Output the [X, Y] coordinate of the center of the cell containing the given text.  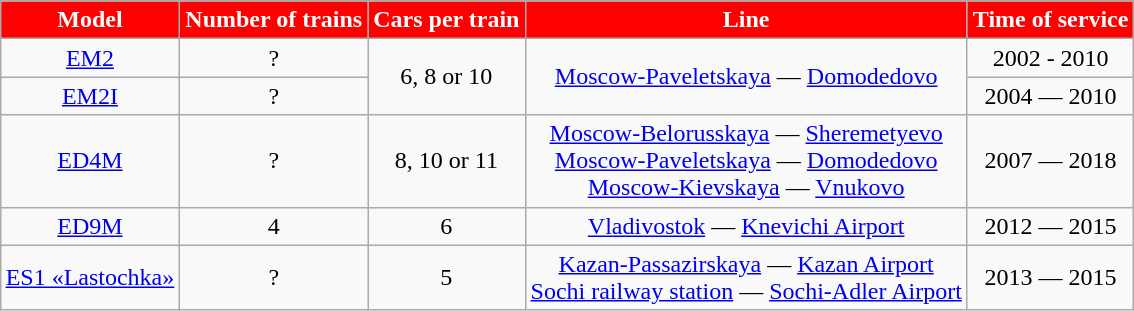
Moscow-Paveletskaya — Domodedovo [746, 77]
2012 — 2015 [1050, 226]
2002 - 2010 [1050, 58]
Time of service [1050, 20]
Number of trains [274, 20]
2007 — 2018 [1050, 161]
4 [274, 226]
Moscow-Belorusskaya — SheremetyevoMoscow-Paveletskaya — DomodedovoMoscow-Kievskaya — Vnukovo [746, 161]
8, 10 or 11 [446, 161]
5 [446, 278]
2013 — 2015 [1050, 278]
EM2I [90, 96]
Model [90, 20]
ES1 «Lastochka» [90, 278]
Line [746, 20]
ED4M [90, 161]
Vladivostok — Knevichi Airport [746, 226]
2004 — 2010 [1050, 96]
6, 8 or 10 [446, 77]
Kazan-Passazirskaya — Kazan AirportSochi railway station — Sochi-Adler Airport [746, 278]
Cars per train [446, 20]
ED9M [90, 226]
EM2 [90, 58]
6 [446, 226]
